For the text-containing cell, return its midpoint in [X, Y] coordinate format. 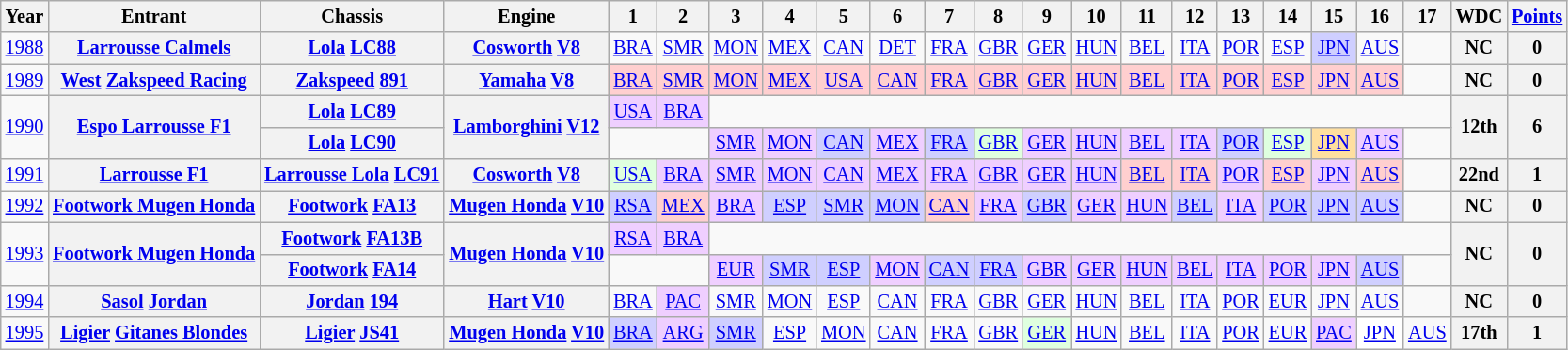
Lamborghini V12 [527, 126]
1992 [24, 206]
West Zakspeed Racing [154, 80]
Footwork FA13B [352, 238]
Points [1537, 16]
Lola LC90 [352, 143]
Jordan 194 [352, 301]
1991 [24, 175]
8 [998, 16]
14 [1288, 16]
Larrousse Lola LC91 [352, 175]
15 [1334, 16]
4 [790, 16]
Footwork FA13 [352, 206]
17 [1427, 16]
1988 [24, 48]
12 [1195, 16]
Lola LC88 [352, 48]
7 [950, 16]
1989 [24, 80]
5 [843, 16]
11 [1147, 16]
Lola LC89 [352, 111]
Footwork FA14 [352, 270]
Larrousse Calmels [154, 48]
Larrousse F1 [154, 175]
1990 [24, 126]
13 [1240, 16]
Engine [527, 16]
WDC [1480, 16]
1995 [24, 333]
1993 [24, 254]
Year [24, 16]
Ligier JS41 [352, 333]
1994 [24, 301]
17th [1480, 333]
ARG [683, 333]
10 [1097, 16]
Zakspeed 891 [352, 80]
Entrant [154, 16]
DET [897, 48]
Sasol Jordan [154, 301]
Hart V10 [527, 301]
16 [1380, 16]
12th [1480, 126]
3 [736, 16]
Ligier Gitanes Blondes [154, 333]
Chassis [352, 16]
9 [1047, 16]
Yamaha V8 [527, 80]
22nd [1480, 175]
Espo Larrousse F1 [154, 126]
2 [683, 16]
